Search for the cell housing the specified text and yield its (X, Y) center coordinate. 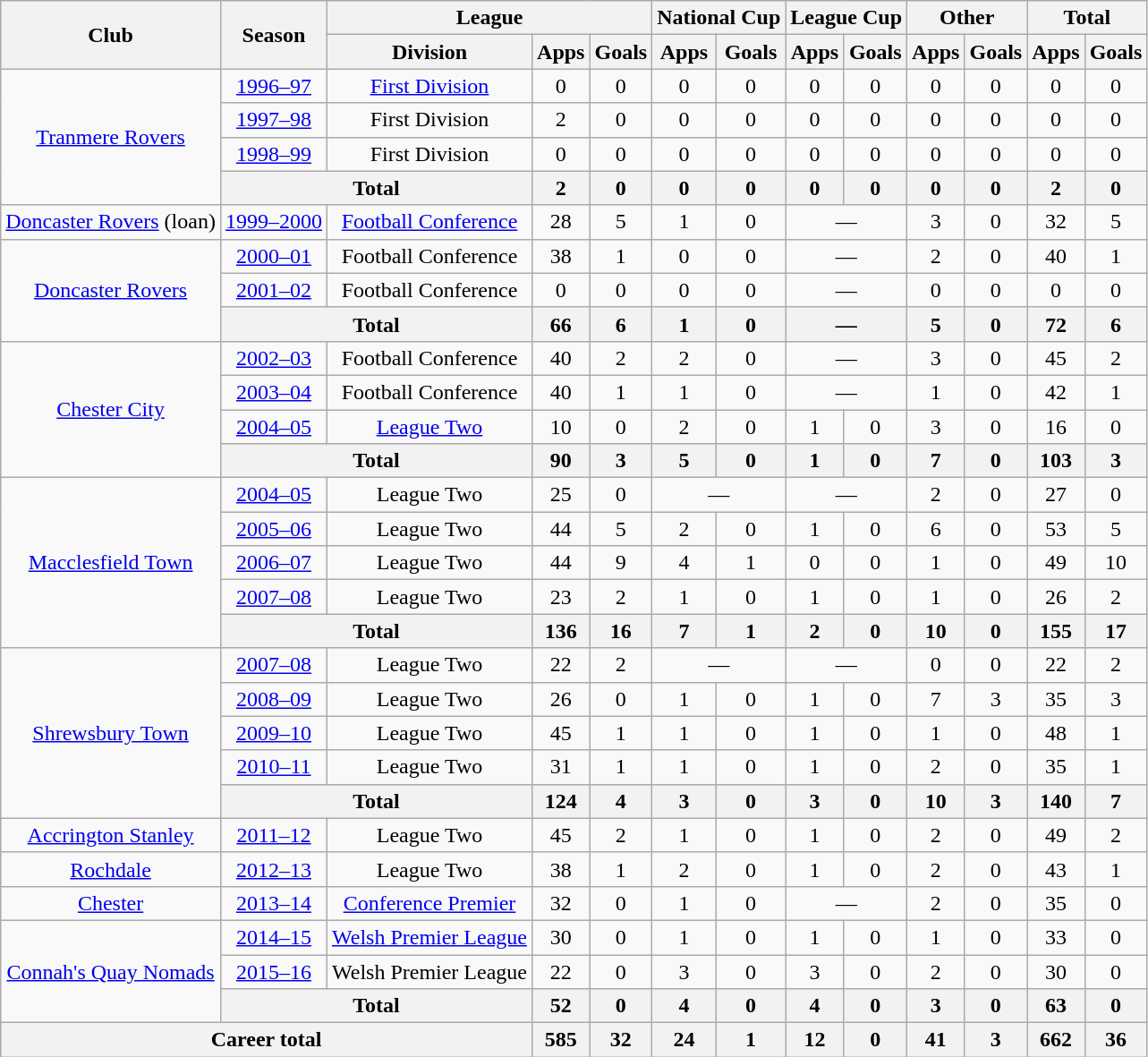
Connah's Quay Nomads (111, 971)
2006–07 (274, 563)
Conference Premier (429, 903)
140 (1056, 801)
2011–12 (274, 835)
66 (561, 324)
63 (1056, 1006)
Doncaster Rovers (loan) (111, 222)
2002–03 (274, 358)
2005–06 (274, 529)
1996–97 (274, 86)
124 (561, 801)
48 (1056, 733)
23 (561, 597)
Tranmere Rovers (111, 137)
136 (561, 631)
2015–16 (274, 971)
25 (561, 495)
36 (1116, 1040)
Chester (111, 903)
33 (1056, 937)
103 (1056, 461)
28 (561, 222)
Career total (267, 1040)
17 (1116, 631)
2013–14 (274, 903)
90 (561, 461)
31 (561, 767)
Rochdale (111, 869)
2014–15 (274, 937)
2000–01 (274, 256)
12 (814, 1040)
27 (1056, 495)
72 (1056, 324)
Macclesfield Town (111, 563)
2003–04 (274, 392)
42 (1056, 392)
National Cup (719, 18)
9 (621, 563)
1997–98 (274, 120)
52 (561, 1006)
Division (429, 52)
League (489, 18)
41 (936, 1040)
Chester City (111, 409)
155 (1056, 631)
2009–10 (274, 733)
Club (111, 35)
1999–2000 (274, 222)
2001–02 (274, 290)
53 (1056, 529)
Accrington Stanley (111, 835)
585 (561, 1040)
2012–13 (274, 869)
662 (1056, 1040)
Shrewsbury Town (111, 733)
2008–09 (274, 699)
Doncaster Rovers (111, 290)
24 (685, 1040)
Other (967, 18)
2010–11 (274, 767)
43 (1056, 869)
Season (274, 35)
League Cup (846, 18)
1998–99 (274, 154)
